Output the [X, Y] coordinate of the center of the cell containing the given text.  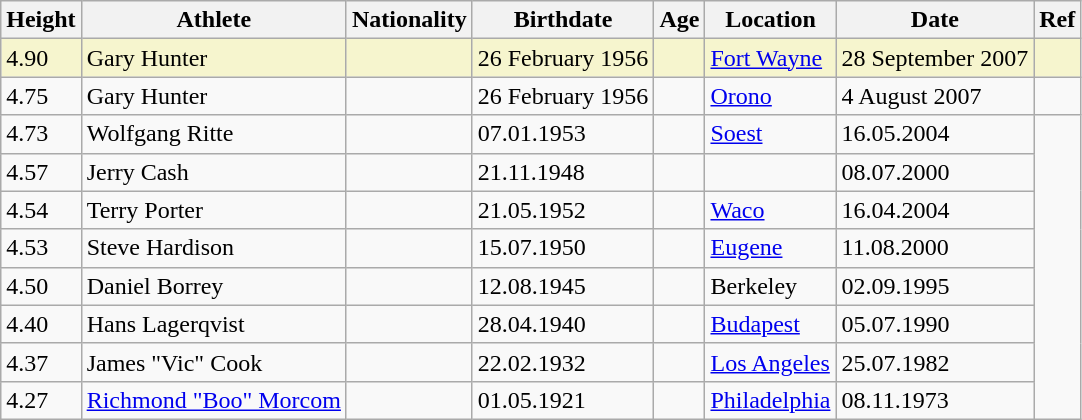
Date [935, 20]
28 September 2007 [935, 58]
Nationality [409, 20]
Daniel Borrey [214, 286]
Budapest [770, 324]
Orono [770, 96]
Philadelphia [770, 400]
Age [680, 20]
16.05.2004 [935, 134]
Terry Porter [214, 210]
Jerry Cash [214, 172]
4.40 [41, 324]
Height [41, 20]
11.08.2000 [935, 248]
4.53 [41, 248]
07.01.1953 [563, 134]
05.07.1990 [935, 324]
4.75 [41, 96]
16.04.2004 [935, 210]
Berkeley [770, 286]
Location [770, 20]
4.50 [41, 286]
4.27 [41, 400]
James "Vic" Cook [214, 362]
Birthdate [563, 20]
Ref [1058, 20]
12.08.1945 [563, 286]
Soest [770, 134]
Los Angeles [770, 362]
25.07.1982 [935, 362]
4.73 [41, 134]
08.11.1973 [935, 400]
15.07.1950 [563, 248]
Richmond "Boo" Morcom [214, 400]
22.02.1932 [563, 362]
08.07.2000 [935, 172]
Hans Lagerqvist [214, 324]
Waco [770, 210]
21.11.1948 [563, 172]
01.05.1921 [563, 400]
4.57 [41, 172]
Fort Wayne [770, 58]
4.37 [41, 362]
Wolfgang Ritte [214, 134]
Steve Hardison [214, 248]
28.04.1940 [563, 324]
Athlete [214, 20]
4.54 [41, 210]
Eugene [770, 248]
02.09.1995 [935, 286]
21.05.1952 [563, 210]
4 August 2007 [935, 96]
4.90 [41, 58]
